Identify which cell holds the provided text, then report its [x, y] central coordinate. 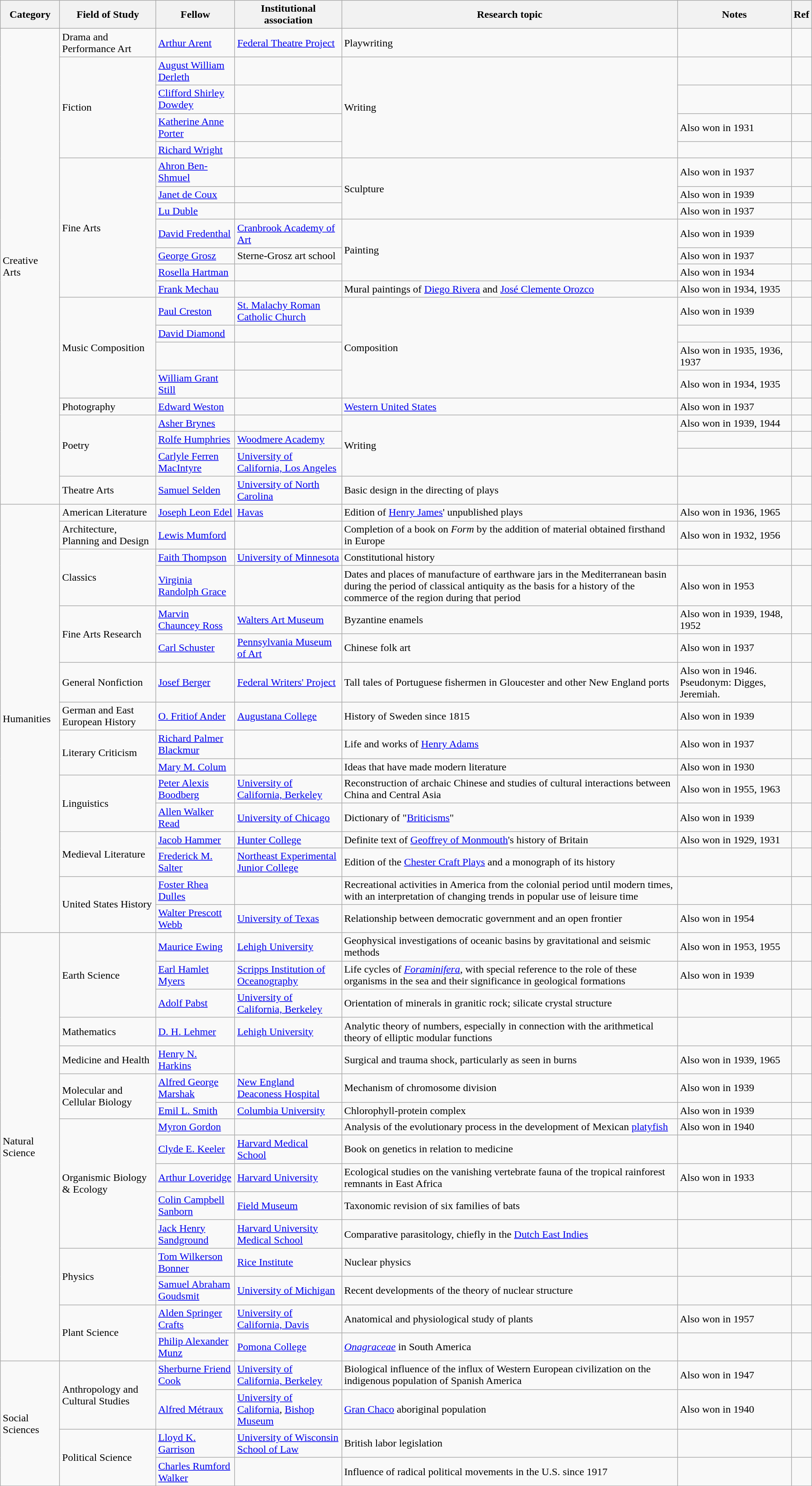
Social Sciences [30, 1424]
Chlorophyll-protein complex [510, 1111]
University of Michigan [288, 1291]
Josef Berger [195, 682]
William Grant Still [195, 385]
Federal Theatre Project [288, 43]
Lewis Mumford [195, 535]
Medicine and Health [108, 1060]
Harvard University Medical School [288, 1234]
Katherine Anne Porter [195, 128]
Virginia Randolph Grace [195, 585]
Mechanism of chromosome division [510, 1088]
Walter Prescott Webb [195, 918]
University of Wisconsin School of Law [288, 1443]
Samuel Selden [195, 490]
Ecological studies on the vanishing vertebrate fauna of the tropical rainforest remnants in East Africa [510, 1178]
David Diamond [195, 334]
Federal Writers' Project [288, 682]
Cranbrook Academy of Art [288, 233]
Notes [734, 15]
Emil L. Smith [195, 1111]
Linguistics [108, 803]
Alfred Métraux [195, 1409]
Scripps Institution of Oceanography [288, 975]
Paul Creston [195, 312]
Field of Study [108, 15]
Also won in 1953 [734, 585]
Edward Weston [195, 407]
Recent developments of the theory of nuclear structure [510, 1291]
Richard Wright [195, 150]
Peter Alexis Boodberg [195, 789]
Influence of radical political movements in the U.S. since 1917 [510, 1471]
Biological influence of the influx of Western European civilization on the indigenous population of Spanish America [510, 1375]
Havas [288, 513]
Ahron Ben-Shmuel [195, 172]
Orientation of minerals in granitic rock; silicate crystal structure [510, 1003]
Life cycles of Foraminifera, with special reference to the role of these organisms in the sea and their significance in geological formations [510, 975]
Institutional association [288, 15]
Geophysical investigations of oceanic basins by gravitational and seismic methods [510, 947]
Carlyle Ferren MacIntyre [195, 462]
Field Museum [288, 1206]
Frank Mechau [195, 289]
Medieval Literature [108, 854]
Dictionary of "Briticisms" [510, 818]
Edition of Henry James' unpublished plays [510, 513]
Music Composition [108, 348]
Earl Hamlet Myers [195, 975]
Frederick M. Salter [195, 862]
History of Sweden since 1815 [510, 716]
British labor legislation [510, 1443]
Analytic theory of numbers, especially in connection with the arithmetical theory of elliptic modular functions [510, 1031]
David Fredenthal [195, 233]
Samuel Abraham Goudsmit [195, 1291]
D. H. Lehmer [195, 1031]
Physics [108, 1276]
St. Malachy Roman Catholic Church [288, 312]
Also won in 1939, 1944 [734, 423]
Harvard Medical School [288, 1149]
Tom Wilkerson Bonner [195, 1262]
Myron Gordon [195, 1127]
Also won in 1939, 1948, 1952 [734, 620]
Fellow [195, 15]
Analysis of the evolutionary process in the development of Mexican platyfish [510, 1127]
Allen Walker Read [195, 818]
O. Fritiof Ander [195, 716]
Adolf Pabst [195, 1003]
Architecture, Planning and Design [108, 535]
Columbia University [288, 1111]
Painting [510, 250]
Nuclear physics [510, 1262]
Chinese folk art [510, 648]
Taxonomic revision of six families of bats [510, 1206]
New England Deaconess Hospital [288, 1088]
Also won in 1957 [734, 1318]
Fine Arts Research [108, 634]
Photography [108, 407]
Jack Henry Sandground [195, 1234]
Also won in 1931 [734, 128]
Ref [802, 15]
Anthropology and Cultural Studies [108, 1395]
Gran Chaco aboriginal population [510, 1409]
Also won in 1936, 1965 [734, 513]
George Grosz [195, 256]
Arthur Loveridge [195, 1178]
Organismic Biology & Ecology [108, 1184]
Creative Arts [30, 266]
Alfred George Marshak [195, 1088]
Clifford Shirley Dowdey [195, 99]
University of Texas [288, 918]
Harvard University [288, 1178]
Completion of a book on Form by the addition of material obtained firsthand in Europe [510, 535]
Book on genetics in relation to medicine [510, 1149]
Ideas that have made modern literature [510, 767]
Sterne-Grosz art school [288, 256]
Natural Science [30, 1147]
Plant Science [108, 1333]
Lu Duble [195, 211]
University of Minnesota [288, 557]
Arthur Arent [195, 43]
Anatomical and physiological study of plants [510, 1318]
Playwriting [510, 43]
Mural paintings of Diego Rivera and José Clemente Orozco [510, 289]
Janet de Coux [195, 194]
Carl Schuster [195, 648]
General Nonfiction [108, 682]
Also won in 1935, 1936, 1937 [734, 356]
Sherburne Friend Cook [195, 1375]
Composition [510, 348]
Also won in 1954 [734, 918]
Henry N. Harkins [195, 1060]
Classics [108, 577]
Humanities [30, 719]
Rosella Hartman [195, 272]
Political Science [108, 1457]
Also won in 1929, 1931 [734, 840]
Fiction [108, 108]
Pennsylvania Museum of Art [288, 648]
Mary M. Colum [195, 767]
Asher Brynes [195, 423]
Theatre Arts [108, 490]
Poetry [108, 445]
Also won in 1953, 1955 [734, 947]
Sculpture [510, 188]
Surgical and trauma shock, particularly as seen in burns [510, 1060]
Lloyd K. Garrison [195, 1443]
University of California, Los Angeles [288, 462]
Philip Alexander Munz [195, 1347]
Joseph Leon Edel [195, 513]
Molecular and Cellular Biology [108, 1096]
Life and works of Henry Adams [510, 745]
Marvin Chauncey Ross [195, 620]
Maurice Ewing [195, 947]
Onagraceae in South America [510, 1347]
Also won in 1955, 1963 [734, 789]
Mathematics [108, 1031]
Category [30, 15]
Also won in 1946. Pseudonym: Digges, Jeremiah. [734, 682]
Jacob Hammer [195, 840]
Woodmere Academy [288, 440]
University of California, Davis [288, 1318]
Relationship between democratic government and an open frontier [510, 918]
Also won in 1947 [734, 1375]
Reconstruction of archaic Chinese and studies of cultural interactions between China and Central Asia [510, 789]
Fine Arts [108, 227]
Pomona College [288, 1347]
Byzantine enamels [510, 620]
University of California, Bishop Museum [288, 1409]
Literary Criticism [108, 753]
Edition of the Chester Craft Plays and a monograph of its history [510, 862]
Also won in 1933 [734, 1178]
Richard Palmer Blackmur [195, 745]
Faith Thompson [195, 557]
Foster Rhea Dulles [195, 891]
Constitutional history [510, 557]
American Literature [108, 513]
Colin Campbell Sanborn [195, 1206]
August William Derleth [195, 71]
Also won in 1932, 1956 [734, 535]
Earth Science [108, 975]
Definite text of Geoffrey of Monmouth's history of Britain [510, 840]
German and East European History [108, 716]
Rolfe Humphries [195, 440]
Basic design in the directing of plays [510, 490]
Also won in 1934 [734, 272]
Western United States [510, 407]
Augustana College [288, 716]
University of North Carolina [288, 490]
Charles Rumford Walker [195, 1471]
Rice Institute [288, 1262]
University of Chicago [288, 818]
Clyde E. Keeler [195, 1149]
Also won in 1939, 1965 [734, 1060]
Comparative parasitology, chiefly in the Dutch East Indies [510, 1234]
United States History [108, 904]
Also won in 1930 [734, 767]
Drama and Performance Art [108, 43]
Hunter College [288, 840]
Research topic [510, 15]
Walters Art Museum [288, 620]
Northeast Experimental Junior College [288, 862]
Tall tales of Portuguese fishermen in Gloucester and other New England ports [510, 682]
Alden Springer Crafts [195, 1318]
